Pinpoint the cell where the given text exists, returning its [x, y] midpoint coordinate. 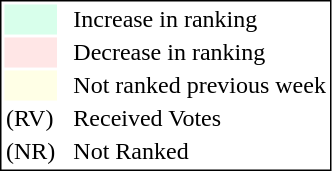
Not Ranked [200, 151]
Received Votes [200, 119]
(RV) [30, 119]
Decrease in ranking [200, 53]
Increase in ranking [200, 19]
Not ranked previous week [200, 85]
(NR) [30, 151]
